Locate the cell with the specified text and output its (X, Y) center coordinate. 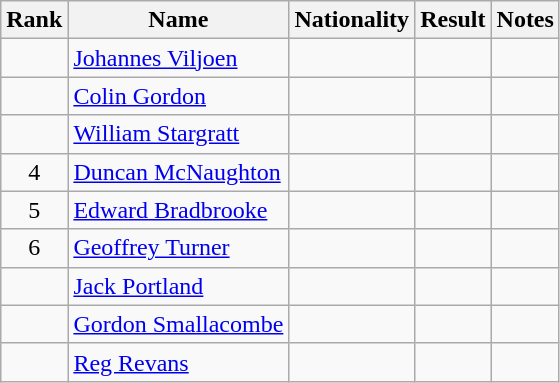
6 (34, 248)
4 (34, 172)
Reg Revans (178, 362)
5 (34, 210)
Result (453, 20)
Duncan McNaughton (178, 172)
Colin Gordon (178, 96)
Notes (525, 20)
Rank (34, 20)
Geoffrey Turner (178, 248)
Name (178, 20)
William Stargratt (178, 134)
Gordon Smallacombe (178, 324)
Johannes Viljoen (178, 58)
Edward Bradbrooke (178, 210)
Jack Portland (178, 286)
Nationality (352, 20)
